Locate the cell with the specified text and output its [x, y] center coordinate. 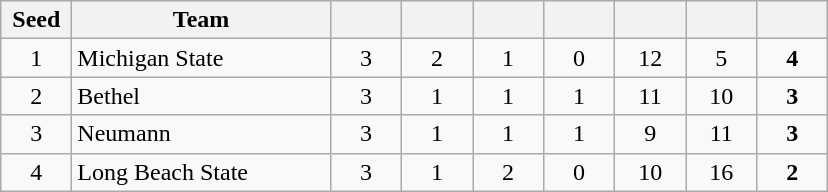
Team [202, 20]
16 [722, 172]
12 [650, 58]
9 [650, 134]
Bethel [202, 96]
Michigan State [202, 58]
5 [722, 58]
Neumann [202, 134]
Seed [36, 20]
Long Beach State [202, 172]
